Find where the given text appears and provide that cell's center as [X, Y] coordinate. 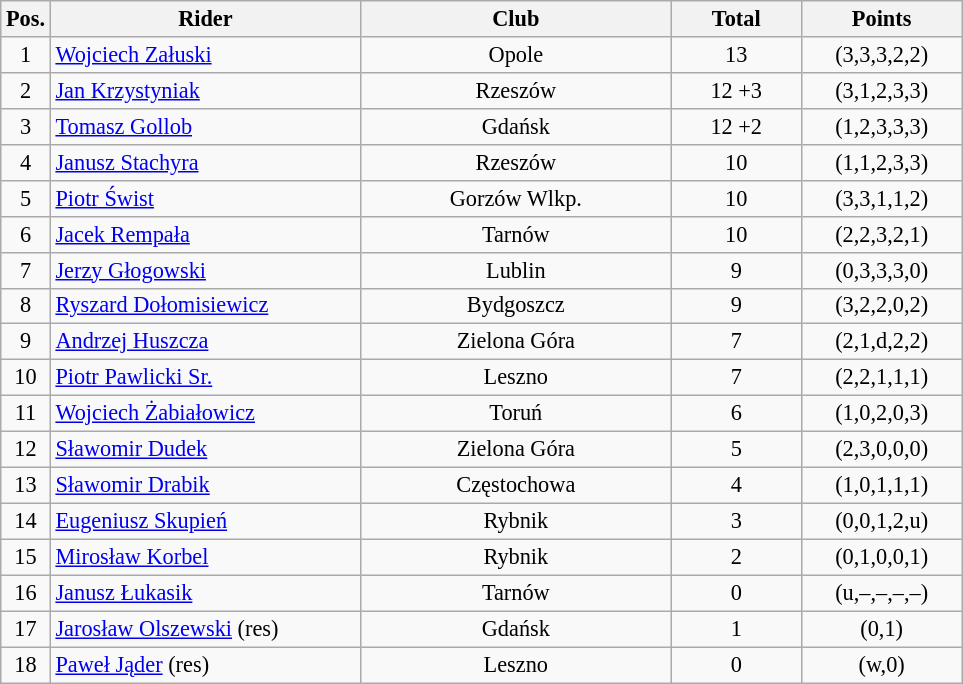
Mirosław Korbel [205, 557]
Bydgoszcz [516, 306]
(2,1,d,2,2) [881, 342]
11 [26, 414]
Opole [516, 55]
16 [26, 593]
12 +2 [736, 126]
(0,1,0,0,1) [881, 557]
Tomasz Gollob [205, 126]
Jan Krzystyniak [205, 90]
Sławomir Dudek [205, 450]
18 [26, 665]
Eugeniusz Skupień [205, 521]
Andrzej Huszcza [205, 342]
Piotr Pawlicki Sr. [205, 378]
Janusz Łukasik [205, 593]
Toruń [516, 414]
(1,2,3,3,3) [881, 126]
Jacek Rempała [205, 234]
Lublin [516, 270]
(0,0,1,2,u) [881, 521]
(2,2,3,2,1) [881, 234]
14 [26, 521]
Wojciech Żabiałowicz [205, 414]
Paweł Jąder (res) [205, 665]
Wojciech Załuski [205, 55]
17 [26, 629]
(0,3,3,3,0) [881, 270]
(3,1,2,3,3) [881, 90]
Piotr Świst [205, 198]
(1,1,2,3,3) [881, 162]
(1,0,2,0,3) [881, 414]
(u,–,–,–,–) [881, 593]
(3,3,3,2,2) [881, 55]
Club [516, 19]
Total [736, 19]
Rider [205, 19]
Janusz Stachyra [205, 162]
15 [26, 557]
Częstochowa [516, 485]
(1,0,1,1,1) [881, 485]
(3,3,1,1,2) [881, 198]
Jerzy Głogowski [205, 270]
Pos. [26, 19]
8 [26, 306]
(3,2,2,0,2) [881, 306]
Points [881, 19]
Sławomir Drabik [205, 485]
12 +3 [736, 90]
(w,0) [881, 665]
(2,2,1,1,1) [881, 378]
Jarosław Olszewski (res) [205, 629]
12 [26, 450]
(0,1) [881, 629]
(2,3,0,0,0) [881, 450]
Gorzów Wlkp. [516, 198]
Ryszard Dołomisiewicz [205, 306]
